Detect which cell encompasses the target text, then output its [x, y] center coordinate. 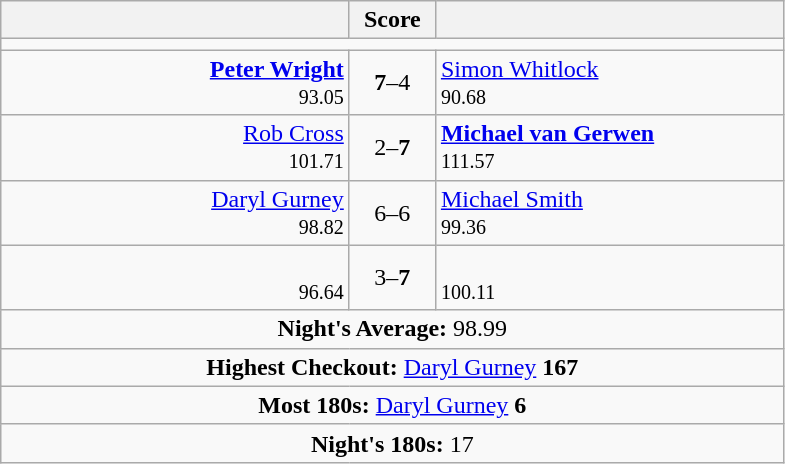
Night's 180s: 17 [392, 443]
96.64 [176, 278]
Rob Cross 101.71 [176, 148]
3–7 [392, 278]
100.11 [610, 278]
Michael van Gerwen 111.57 [610, 148]
Most 180s: Daryl Gurney 6 [392, 405]
Michael Smith 99.36 [610, 212]
Score [392, 20]
2–7 [392, 148]
6–6 [392, 212]
Highest Checkout: Daryl Gurney 167 [392, 367]
Peter Wright 93.05 [176, 82]
Night's Average: 98.99 [392, 329]
Daryl Gurney 98.82 [176, 212]
Simon Whitlock 90.68 [610, 82]
7–4 [392, 82]
